Identify which cell holds the provided text, then report its [X, Y] central coordinate. 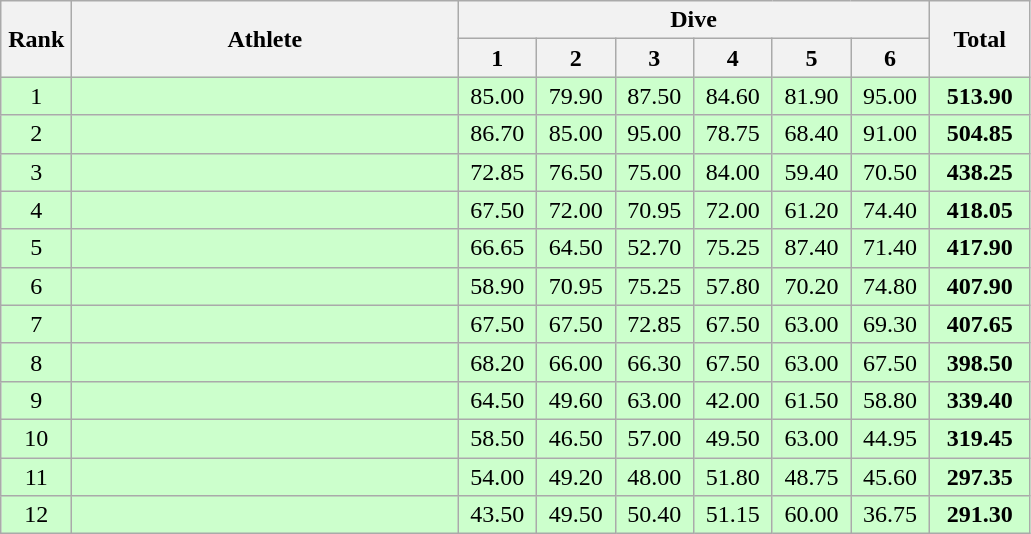
Total [980, 39]
7 [36, 324]
319.45 [980, 438]
49.60 [576, 400]
438.25 [980, 172]
8 [36, 362]
87.40 [812, 248]
70.50 [890, 172]
84.60 [734, 96]
76.50 [576, 172]
68.40 [812, 134]
84.00 [734, 172]
49.20 [576, 477]
Dive [694, 20]
417.90 [980, 248]
46.50 [576, 438]
87.50 [654, 96]
66.30 [654, 362]
48.00 [654, 477]
66.00 [576, 362]
79.90 [576, 96]
57.80 [734, 286]
339.40 [980, 400]
58.80 [890, 400]
57.00 [654, 438]
51.15 [734, 515]
58.90 [498, 286]
74.40 [890, 210]
61.50 [812, 400]
70.20 [812, 286]
66.65 [498, 248]
68.20 [498, 362]
51.80 [734, 477]
74.80 [890, 286]
504.85 [980, 134]
75.00 [654, 172]
Athlete [265, 39]
9 [36, 400]
48.75 [812, 477]
78.75 [734, 134]
86.70 [498, 134]
81.90 [812, 96]
91.00 [890, 134]
60.00 [812, 515]
58.50 [498, 438]
418.05 [980, 210]
52.70 [654, 248]
291.30 [980, 515]
54.00 [498, 477]
61.20 [812, 210]
59.40 [812, 172]
45.60 [890, 477]
50.40 [654, 515]
407.90 [980, 286]
71.40 [890, 248]
69.30 [890, 324]
Rank [36, 39]
44.95 [890, 438]
398.50 [980, 362]
407.65 [980, 324]
513.90 [980, 96]
36.75 [890, 515]
42.00 [734, 400]
12 [36, 515]
297.35 [980, 477]
43.50 [498, 515]
11 [36, 477]
10 [36, 438]
